Extract the [X, Y] coordinate from the center of the cell holding the provided text.  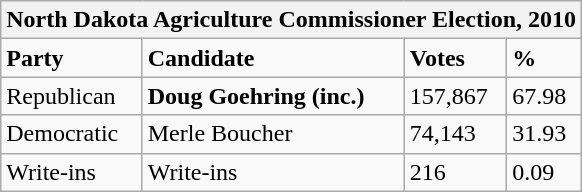
Doug Goehring (inc.) [273, 96]
% [544, 58]
Party [72, 58]
Votes [455, 58]
157,867 [455, 96]
67.98 [544, 96]
216 [455, 172]
0.09 [544, 172]
Democratic [72, 134]
Candidate [273, 58]
Republican [72, 96]
Merle Boucher [273, 134]
31.93 [544, 134]
North Dakota Agriculture Commissioner Election, 2010 [292, 20]
74,143 [455, 134]
